Find where the given text appears and provide that cell's center as (X, Y) coordinate. 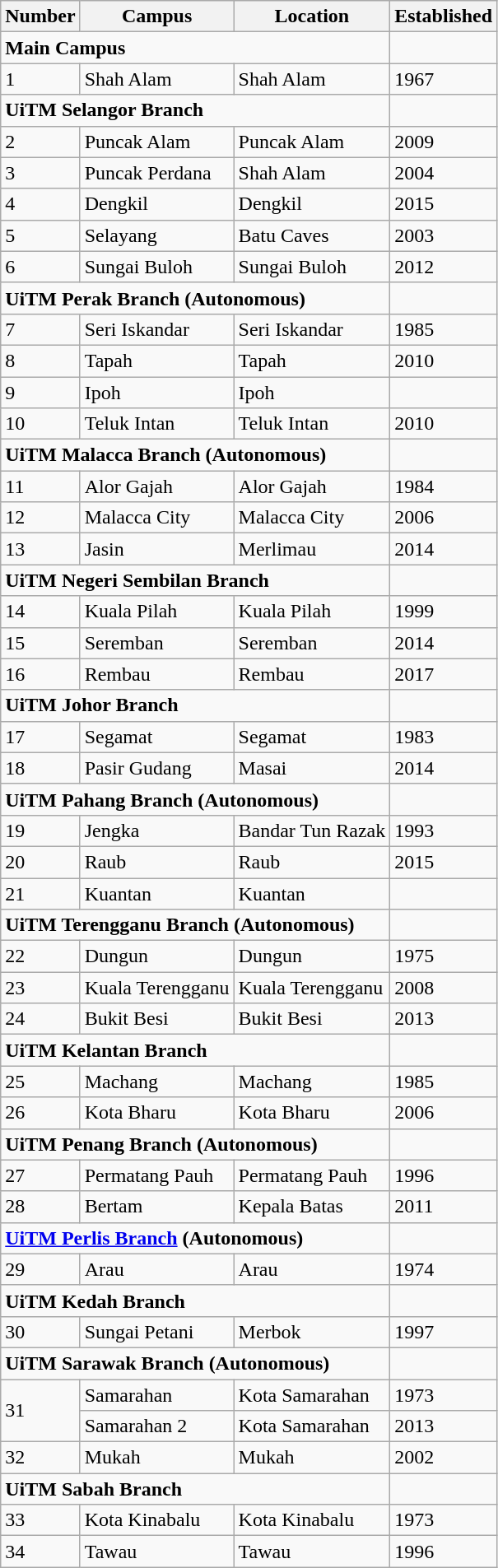
34 (40, 1552)
Puncak Perdana (156, 173)
UiTM Selangor Branch (196, 110)
1975 (444, 956)
20 (40, 862)
UiTM Johor Branch (196, 705)
2008 (444, 988)
Campus (156, 16)
Batu Caves (312, 235)
2011 (444, 1207)
29 (40, 1269)
UiTM Sarawak Branch (Autonomous) (196, 1363)
7 (40, 329)
3 (40, 173)
Number (40, 16)
1999 (444, 612)
UiTM Perlis Branch (Autonomous) (196, 1238)
Bandar Tun Razak (312, 831)
19 (40, 831)
Jasin (156, 549)
1967 (444, 79)
33 (40, 1520)
Samarahan (156, 1395)
22 (40, 956)
8 (40, 361)
28 (40, 1207)
15 (40, 643)
UiTM Sabah Branch (196, 1489)
26 (40, 1113)
1997 (444, 1332)
2004 (444, 173)
Pasir Gudang (156, 768)
4 (40, 204)
1993 (444, 831)
6 (40, 267)
Masai (312, 768)
1983 (444, 737)
16 (40, 674)
Jengka (156, 831)
1 (40, 79)
13 (40, 549)
UiTM Kelantan Branch (196, 1050)
UiTM Pahang Branch (Autonomous) (196, 799)
18 (40, 768)
Kepala Batas (312, 1207)
UiTM Kedah Branch (196, 1300)
2002 (444, 1458)
11 (40, 486)
17 (40, 737)
Samarahan 2 (156, 1426)
27 (40, 1175)
Sungai Petani (156, 1332)
10 (40, 424)
Main Campus (196, 48)
Bertam (156, 1207)
UiTM Malacca Branch (Autonomous) (196, 455)
5 (40, 235)
Merlimau (312, 549)
UiTM Penang Branch (Autonomous) (196, 1144)
2012 (444, 267)
25 (40, 1082)
UiTM Terengganu Branch (Autonomous) (196, 925)
UiTM Negeri Sembilan Branch (196, 580)
2009 (444, 142)
14 (40, 612)
21 (40, 893)
Established (444, 16)
31 (40, 1411)
32 (40, 1458)
30 (40, 1332)
1974 (444, 1269)
24 (40, 1019)
UiTM Perak Branch (Autonomous) (196, 298)
Merbok (312, 1332)
23 (40, 988)
Selayang (156, 235)
2003 (444, 235)
2017 (444, 674)
2 (40, 142)
9 (40, 393)
12 (40, 518)
1984 (444, 486)
Location (312, 16)
